Determine the [X, Y] coordinate at the center of the cell enclosing the given text.  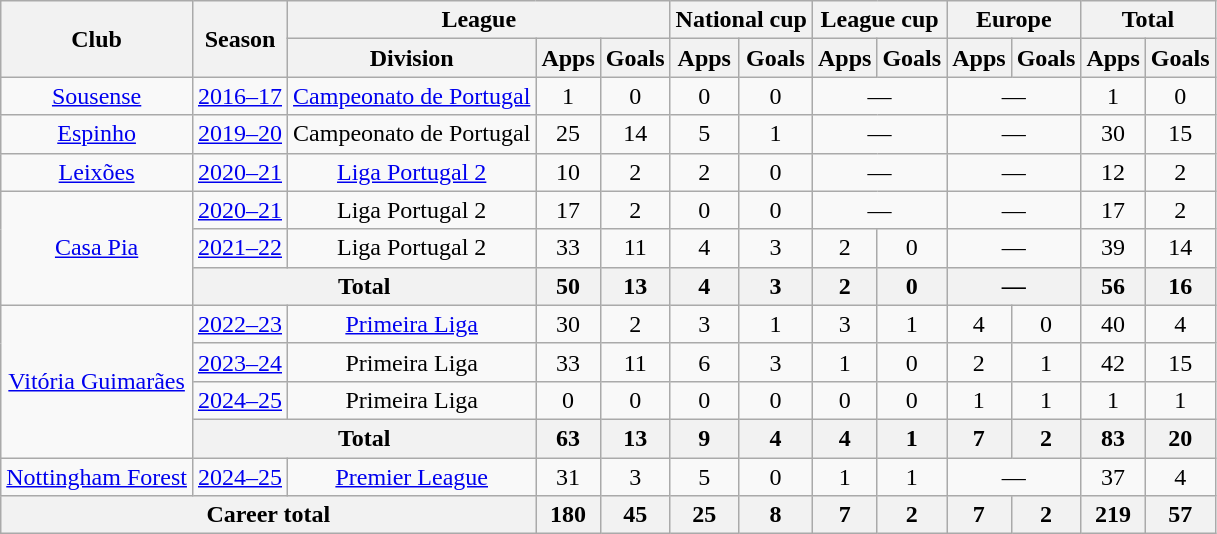
Leixões [97, 172]
31 [568, 477]
56 [1113, 286]
League cup [879, 20]
12 [1113, 172]
45 [635, 515]
20 [1180, 438]
39 [1113, 248]
50 [568, 286]
83 [1113, 438]
Europe [1014, 20]
40 [1113, 324]
6 [704, 362]
180 [568, 515]
10 [568, 172]
League [480, 20]
8 [775, 515]
Season [240, 39]
42 [1113, 362]
57 [1180, 515]
Sousense [97, 96]
16 [1180, 286]
Casa Pia [97, 248]
2019–20 [240, 134]
2016–17 [240, 96]
Club [97, 39]
Nottingham Forest [97, 477]
Division [412, 58]
9 [704, 438]
219 [1113, 515]
2023–24 [240, 362]
Vitória Guimarães [97, 381]
37 [1113, 477]
Career total [268, 515]
Espinho [97, 134]
Premier League [412, 477]
National cup [741, 20]
63 [568, 438]
2022–23 [240, 324]
2021–22 [240, 248]
